For the text-containing cell, return its midpoint in (X, Y) coordinate format. 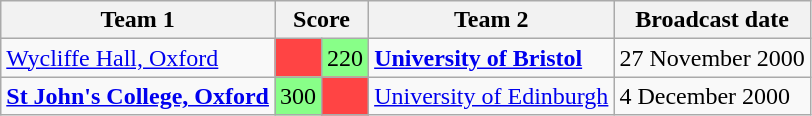
Team 1 (138, 20)
Wycliffe Hall, Oxford (138, 58)
Score (321, 20)
27 November 2000 (712, 58)
St John's College, Oxford (138, 96)
4 December 2000 (712, 96)
Broadcast date (712, 20)
Team 2 (492, 20)
University of Bristol (492, 58)
220 (346, 58)
University of Edinburgh (492, 96)
300 (298, 96)
